Scan for the cell matching the given text and deliver its (x, y) coordinate at center. 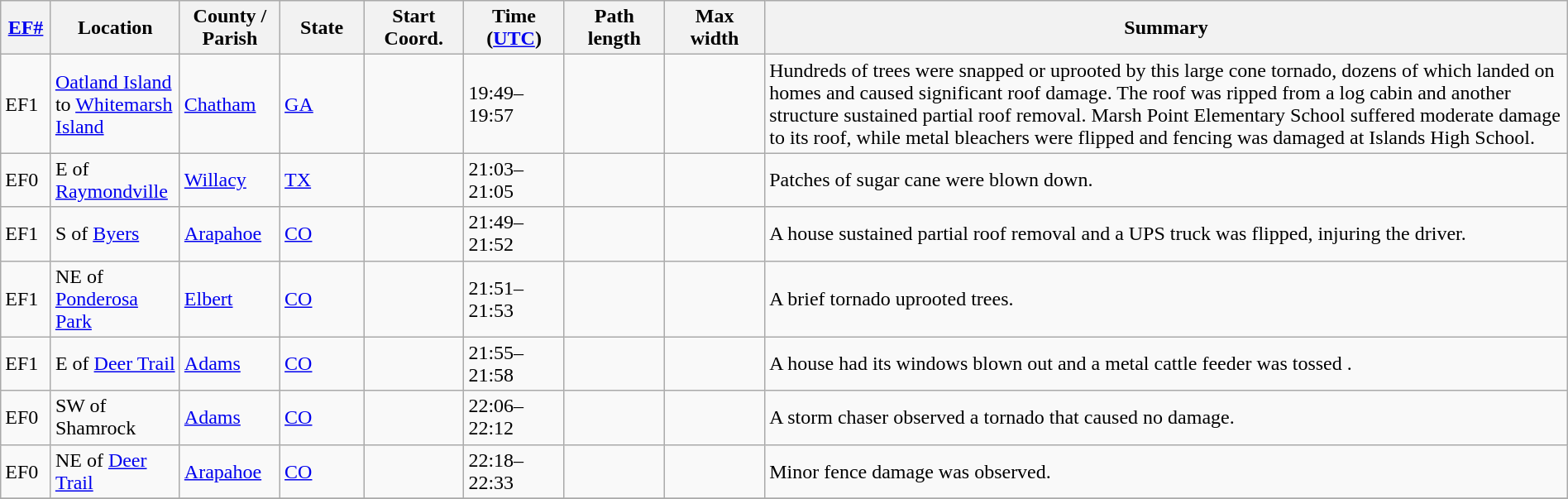
NE of Ponderosa Park (115, 299)
21:51–21:53 (514, 299)
State (323, 28)
NE of Deer Trail (115, 472)
A brief tornado uprooted trees. (1166, 299)
A house sustained partial roof removal and a UPS truck was flipped, injuring the driver. (1166, 233)
Start Coord. (414, 28)
E of Raymondville (115, 180)
21:55–21:58 (514, 364)
Location (115, 28)
Time (UTC) (514, 28)
Minor fence damage was observed. (1166, 472)
A house had its windows blown out and a metal cattle feeder was tossed . (1166, 364)
SW of Shamrock (115, 417)
Max width (715, 28)
21:49–21:52 (514, 233)
Path length (614, 28)
21:03–21:05 (514, 180)
Elbert (230, 299)
19:49–19:57 (514, 104)
Summary (1166, 28)
Oatland Island to Whitemarsh Island (115, 104)
E of Deer Trail (115, 364)
A storm chaser observed a tornado that caused no damage. (1166, 417)
S of Byers (115, 233)
Chatham (230, 104)
TX (323, 180)
22:18–22:33 (514, 472)
EF# (26, 28)
Patches of sugar cane were blown down. (1166, 180)
22:06–22:12 (514, 417)
Willacy (230, 180)
County / Parish (230, 28)
GA (323, 104)
